Scan for the cell matching the given text and deliver its (X, Y) coordinate at center. 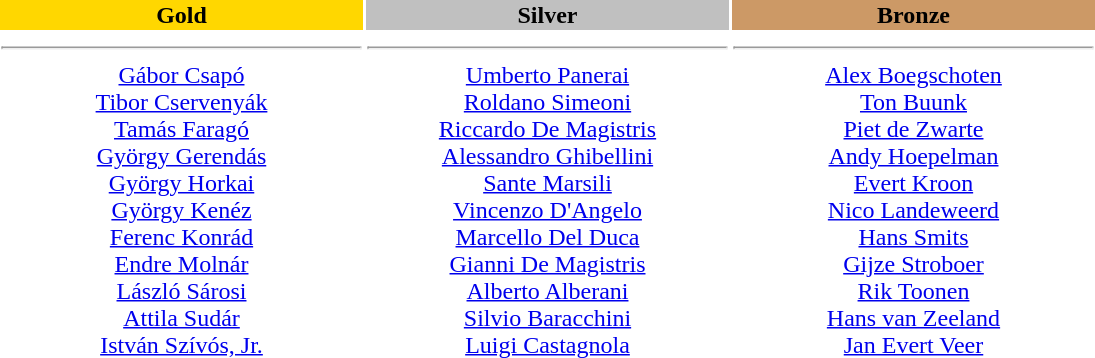
Silver (548, 15)
Bronze (914, 15)
Gold (182, 15)
